Extract the [X, Y] coordinate from the center of the cell holding the provided text.  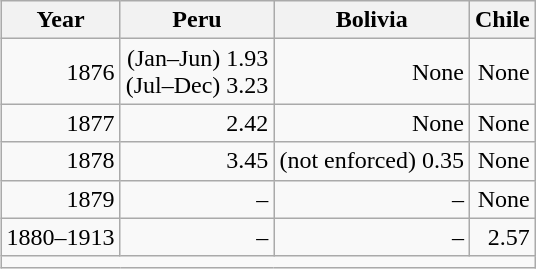
1877 [60, 123]
1876 [60, 72]
3.45 [197, 161]
Peru [197, 20]
(Jan–Jun) 1.93(Jul–Dec) 3.23 [197, 72]
(not enforced) 0.35 [372, 161]
1879 [60, 199]
2.42 [197, 123]
Bolivia [372, 20]
Year [60, 20]
2.57 [503, 237]
Chile [503, 20]
1880–1913 [60, 237]
1878 [60, 161]
